Capture the cell that displays the provided text and extract its [x, y] central coordinate. 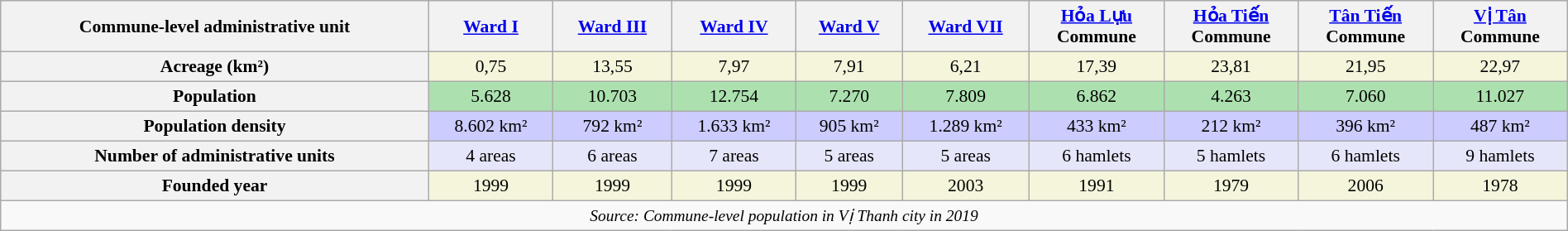
7.809 [966, 97]
12.754 [734, 97]
Hỏa TiếnCommune [1231, 26]
6.862 [1097, 97]
Population [215, 97]
6 areas [612, 156]
Ward V [849, 26]
23,81 [1231, 67]
7,91 [849, 67]
1978 [1500, 186]
1979 [1231, 186]
Ward VII [966, 26]
487 km² [1500, 127]
17,39 [1097, 67]
Ward IV [734, 26]
7.270 [849, 97]
Commune-level administrative unit [215, 26]
Source: Commune-level population in Vị Thanh city in 2019 [784, 215]
2006 [1366, 186]
Number of administrative units [215, 156]
7.060 [1366, 97]
212 km² [1231, 127]
905 km² [849, 127]
2003 [966, 186]
4.263 [1231, 97]
0,75 [491, 67]
792 km² [612, 127]
Tân TiếnCommune [1366, 26]
7,97 [734, 67]
21,95 [1366, 67]
1.633 km² [734, 127]
Ward I [491, 26]
Founded year [215, 186]
433 km² [1097, 127]
10.703 [612, 97]
396 km² [1366, 127]
9 hamlets [1500, 156]
8.602 km² [491, 127]
7 areas [734, 156]
1991 [1097, 186]
Population density [215, 127]
5 hamlets [1231, 156]
22,97 [1500, 67]
Ward III [612, 26]
4 areas [491, 156]
11.027 [1500, 97]
6,21 [966, 67]
Hỏa LựuCommune [1097, 26]
13,55 [612, 67]
Vị TânCommune [1500, 26]
Acreage (km²) [215, 67]
1.289 km² [966, 127]
5.628 [491, 97]
